Extract the [x, y] coordinate from the center of the cell holding the provided text.  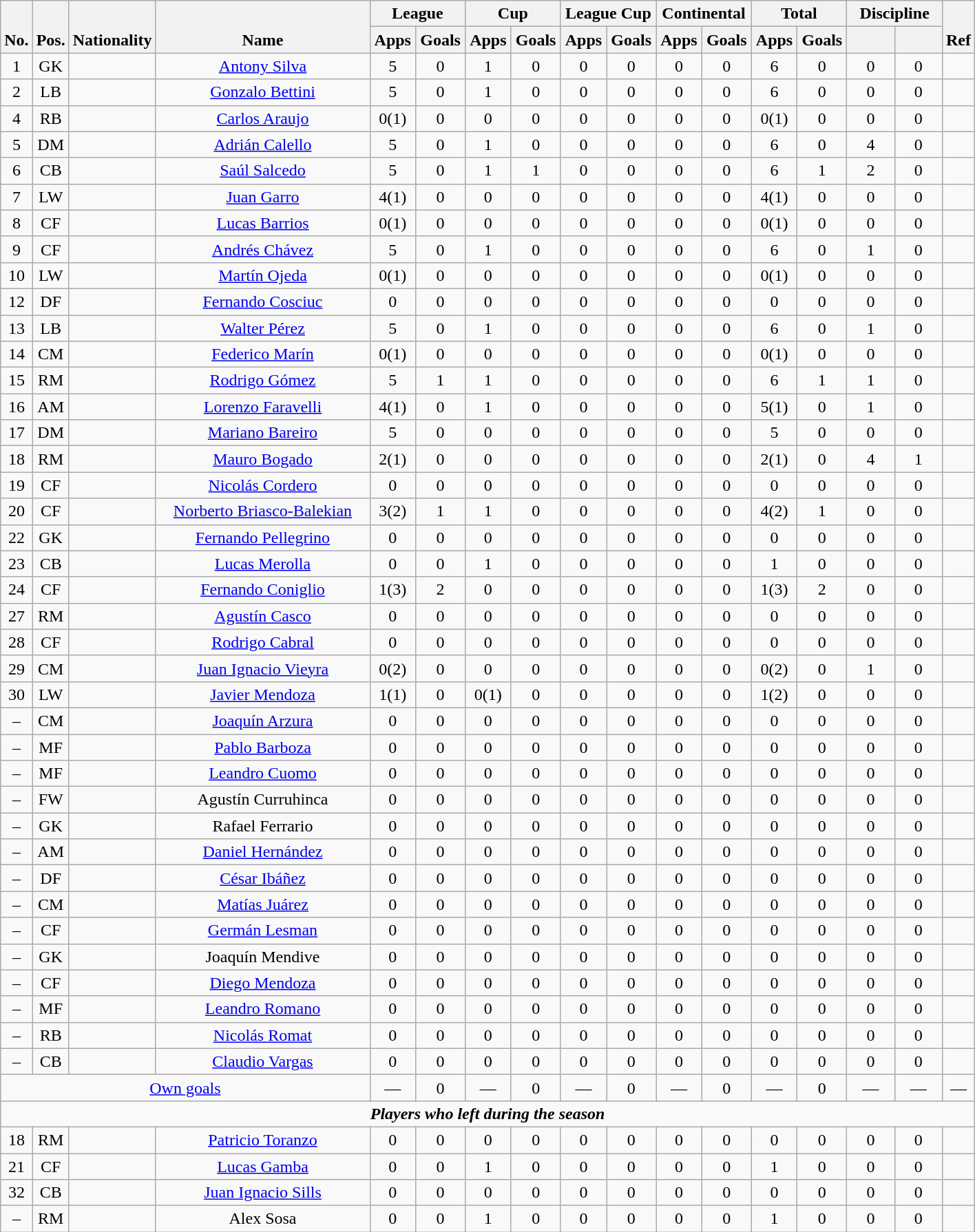
Leandro Romano [263, 1009]
Federico Marín [263, 354]
Mariano Bareiro [263, 433]
Javier Mendoza [263, 694]
24 [17, 590]
9 [17, 249]
12 [17, 301]
Rodrigo Cabral [263, 642]
Martín Ojeda [263, 275]
Juan Ignacio Vieyra [263, 668]
Antony Silva [263, 66]
Discipline [895, 14]
Rafael Ferrario [263, 826]
10 [17, 275]
Nicolás Romat [263, 1035]
Lorenzo Faravelli [263, 407]
Norberto Briasco-Balekian [263, 511]
21 [17, 1167]
Ref [958, 27]
Players who left during the season [488, 1114]
Lucas Barrios [263, 223]
Patricio Toranzo [263, 1140]
Agustín Casco [263, 616]
Joaquín Arzura [263, 721]
FW [51, 800]
15 [17, 381]
8 [17, 223]
Adrián Calello [263, 145]
Continental [704, 14]
Daniel Hernández [263, 852]
Lucas Merolla [263, 564]
League Cup [609, 14]
27 [17, 616]
Pablo Barboza [263, 747]
Leandro Cuomo [263, 774]
Cup [514, 14]
Germán Lesman [263, 931]
Agustín Curruhinca [263, 800]
1(2) [774, 694]
Own goals [185, 1087]
Diego Mendoza [263, 983]
20 [17, 511]
14 [17, 354]
Nicolás Cordero [263, 485]
29 [17, 668]
Name [263, 27]
3(2) [392, 511]
Nationality [112, 27]
Total [799, 14]
Alex Sosa [263, 1219]
30 [17, 694]
Rodrigo Gómez [263, 381]
Walter Pérez [263, 328]
13 [17, 328]
4(2) [774, 511]
Fernando Pellegrino [263, 538]
Carlos Araujo [263, 118]
Saúl Salcedo [263, 171]
Joaquín Mendive [263, 957]
Andrés Chávez [263, 249]
32 [17, 1193]
Matías Juárez [263, 904]
Mauro Bogado [263, 459]
League [417, 14]
César Ibáñez [263, 878]
7 [17, 197]
Gonzalo Bettini [263, 92]
No. [17, 27]
1(1) [392, 694]
Lucas Gamba [263, 1167]
Fernando Coniglio [263, 590]
Juan Garro [263, 197]
Fernando Cosciuc [263, 301]
28 [17, 642]
Claudio Vargas [263, 1061]
17 [17, 433]
5(1) [774, 407]
22 [17, 538]
Pos. [51, 27]
Juan Ignacio Sills [263, 1193]
16 [17, 407]
19 [17, 485]
23 [17, 564]
